From the cell containing the given text, extract its center point as (x, y) coordinate. 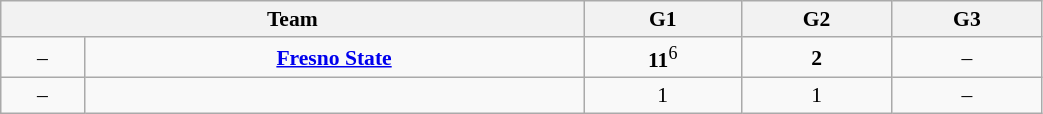
2 (816, 58)
116 (663, 58)
G3 (967, 19)
Fresno State (334, 58)
G1 (663, 19)
Team (292, 19)
G2 (816, 19)
